Locate the cell with the specified text and output its (X, Y) center coordinate. 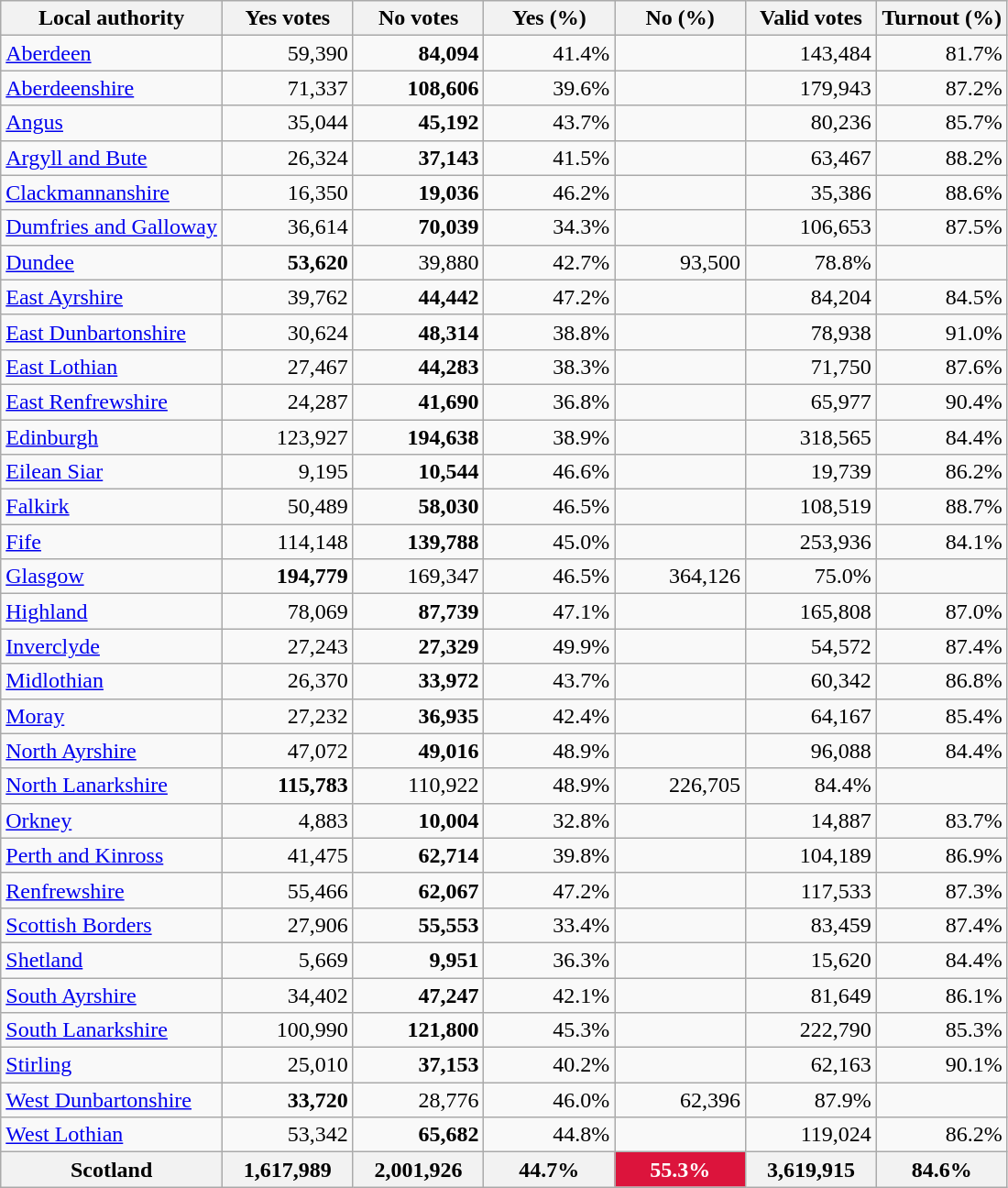
37,143 (418, 158)
East Dunbartonshire (112, 332)
44,283 (418, 367)
169,347 (418, 577)
36,614 (288, 227)
Shetland (112, 960)
123,927 (288, 437)
44.8% (550, 1135)
46.6% (550, 472)
Angus (112, 123)
45.3% (550, 1030)
49.9% (550, 646)
4,883 (288, 820)
63,467 (812, 158)
37,153 (418, 1065)
226,705 (680, 786)
84,094 (418, 53)
North Ayrshire (112, 751)
90.1% (942, 1065)
165,808 (812, 611)
253,936 (812, 542)
44,442 (418, 297)
Aberdeenshire (112, 88)
41.5% (550, 158)
33,972 (418, 681)
47,072 (288, 751)
104,189 (812, 855)
3,619,915 (812, 1170)
87.6% (942, 367)
88.2% (942, 158)
59,390 (288, 53)
2,001,926 (418, 1170)
42.7% (550, 262)
34,402 (288, 995)
Perth and Kinross (112, 855)
Yes votes (288, 18)
85.7% (942, 123)
48,314 (418, 332)
Yes (%) (550, 18)
55,553 (418, 925)
60,342 (812, 681)
78.8% (812, 262)
75.0% (812, 577)
121,800 (418, 1030)
39,762 (288, 297)
114,148 (288, 542)
39.6% (550, 88)
Aberdeen (112, 53)
84.5% (942, 297)
84,204 (812, 297)
86.1% (942, 995)
42.1% (550, 995)
58,030 (418, 507)
16,350 (288, 192)
36,935 (418, 716)
194,779 (288, 577)
88.7% (942, 507)
Renfrewshire (112, 890)
62,067 (418, 890)
27,243 (288, 646)
1,617,989 (288, 1170)
South Ayrshire (112, 995)
34.3% (550, 227)
54,572 (812, 646)
38.8% (550, 332)
47.1% (550, 611)
South Lanarkshire (112, 1030)
106,653 (812, 227)
East Renfrewshire (112, 401)
39,880 (418, 262)
14,887 (812, 820)
50,489 (288, 507)
27,232 (288, 716)
Dundee (112, 262)
222,790 (812, 1030)
86.9% (942, 855)
46.2% (550, 192)
364,126 (680, 577)
87.3% (942, 890)
53,342 (288, 1135)
64,167 (812, 716)
65,682 (418, 1135)
78,069 (288, 611)
100,990 (288, 1030)
Midlothian (112, 681)
62,396 (680, 1100)
27,329 (418, 646)
38.9% (550, 437)
26,324 (288, 158)
35,386 (812, 192)
55,466 (288, 890)
117,533 (812, 890)
62,714 (418, 855)
110,922 (418, 786)
24,287 (288, 401)
87,739 (418, 611)
45.0% (550, 542)
85.3% (942, 1030)
93,500 (680, 262)
41,690 (418, 401)
65,977 (812, 401)
9,195 (288, 472)
Moray (112, 716)
88.6% (942, 192)
Dumfries and Galloway (112, 227)
84.1% (942, 542)
Fife (112, 542)
49,016 (418, 751)
119,024 (812, 1135)
42.4% (550, 716)
194,638 (418, 437)
139,788 (418, 542)
85.4% (942, 716)
86.8% (942, 681)
Glasgow (112, 577)
27,467 (288, 367)
47,247 (418, 995)
Valid votes (812, 18)
26,370 (288, 681)
27,906 (288, 925)
91.0% (942, 332)
Inverclyde (112, 646)
32.8% (550, 820)
Eilean Siar (112, 472)
5,669 (288, 960)
40.2% (550, 1065)
33.4% (550, 925)
96,088 (812, 751)
East Lothian (112, 367)
108,606 (418, 88)
55.3% (680, 1170)
71,337 (288, 88)
No votes (418, 18)
87.0% (942, 611)
19,036 (418, 192)
Turnout (%) (942, 18)
38.3% (550, 367)
115,783 (288, 786)
33,720 (288, 1100)
81,649 (812, 995)
Stirling (112, 1065)
70,039 (418, 227)
41.4% (550, 53)
80,236 (812, 123)
10,544 (418, 472)
Clackmannanshire (112, 192)
143,484 (812, 53)
Highland (112, 611)
44.7% (550, 1170)
87.5% (942, 227)
Orkney (112, 820)
108,519 (812, 507)
Argyll and Bute (112, 158)
Scotland (112, 1170)
179,943 (812, 88)
North Lanarkshire (112, 786)
90.4% (942, 401)
10,004 (418, 820)
53,620 (288, 262)
19,739 (812, 472)
No (%) (680, 18)
East Ayrshire (112, 297)
36.3% (550, 960)
45,192 (418, 123)
39.8% (550, 855)
West Lothian (112, 1135)
83,459 (812, 925)
Scottish Borders (112, 925)
87.2% (942, 88)
15,620 (812, 960)
9,951 (418, 960)
30,624 (288, 332)
318,565 (812, 437)
83.7% (942, 820)
71,750 (812, 367)
28,776 (418, 1100)
62,163 (812, 1065)
25,010 (288, 1065)
46.0% (550, 1100)
Falkirk (112, 507)
Local authority (112, 18)
81.7% (942, 53)
87.9% (812, 1100)
Edinburgh (112, 437)
West Dunbartonshire (112, 1100)
36.8% (550, 401)
41,475 (288, 855)
84.6% (942, 1170)
35,044 (288, 123)
78,938 (812, 332)
